Scan for the cell matching the given text and deliver its [x, y] coordinate at center. 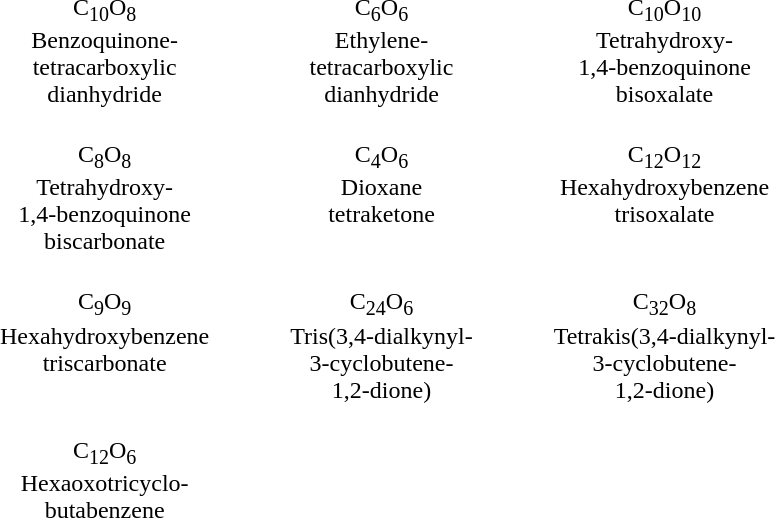
C8O8Tetrahydroxy-1,4-benzoquinonebiscarbonate [104, 198]
C9O9Hexahydroxybenzenetriscarbonate [104, 346]
C4O6Dioxanetetraketone [381, 198]
C24O6Tris(3,4-dialkynyl-3-cyclobutene-1,2-dione) [381, 346]
